Output the (X, Y) coordinate of the center of the cell containing the given text.  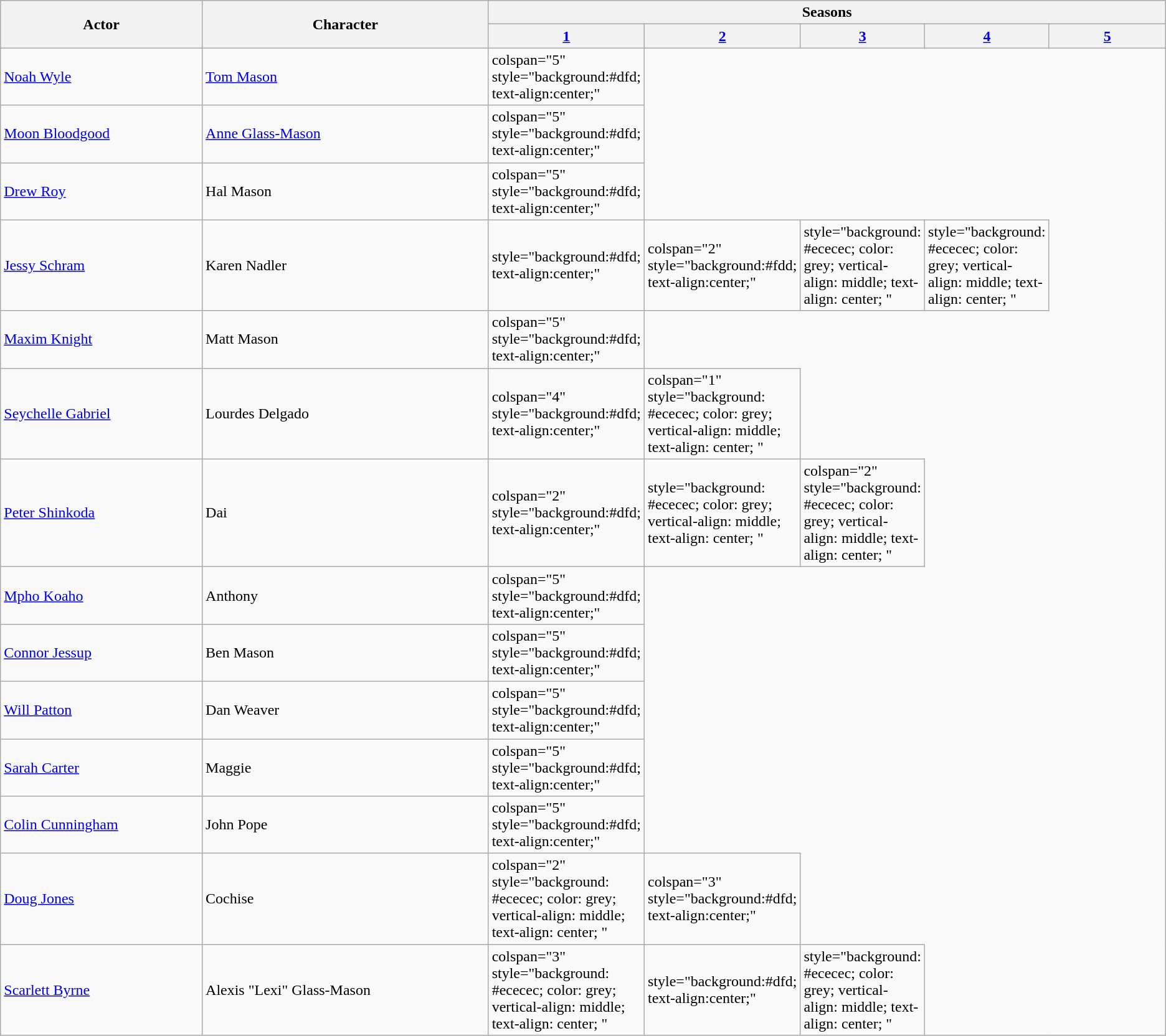
colspan="2" style="background:#fdd; text-align:center;" (722, 265)
Will Patton (102, 710)
Hal Mason (346, 191)
colspan="3" style="background:#dfd; text-align:center;" (722, 899)
Mpho Koaho (102, 595)
Seychelle Gabriel (102, 413)
Dai (346, 513)
Lourdes Delgado (346, 413)
4 (987, 36)
Connor Jessup (102, 652)
Cochise (346, 899)
colspan="3" style="background: #ececec; color: grey; vertical-align: middle; text-align: center; " (566, 990)
Character (346, 24)
Drew Roy (102, 191)
John Pope (346, 825)
3 (863, 36)
Seasons (827, 12)
Actor (102, 24)
colspan="1" style="background: #ececec; color: grey; vertical-align: middle; text-align: center; " (722, 413)
1 (566, 36)
Maggie (346, 767)
Alexis "Lexi" Glass-Mason (346, 990)
Peter Shinkoda (102, 513)
Ben Mason (346, 652)
Colin Cunningham (102, 825)
colspan="2" style="background:#dfd; text-align:center;" (566, 513)
Anne Glass-Mason (346, 134)
Sarah Carter (102, 767)
Noah Wyle (102, 77)
Maxim Knight (102, 339)
Jessy Schram (102, 265)
Karen Nadler (346, 265)
Anthony (346, 595)
5 (1107, 36)
Matt Mason (346, 339)
Dan Weaver (346, 710)
colspan="4" style="background:#dfd; text-align:center;" (566, 413)
Moon Bloodgood (102, 134)
Scarlett Byrne (102, 990)
2 (722, 36)
Doug Jones (102, 899)
Tom Mason (346, 77)
